Scan for the cell matching the given text and deliver its [X, Y] coordinate at center. 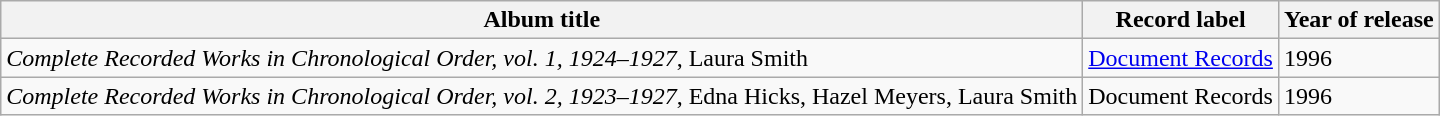
Complete Recorded Works in Chronological Order, vol. 2, 1923–1927, Edna Hicks, Hazel Meyers, Laura Smith [542, 96]
Record label [1181, 20]
Complete Recorded Works in Chronological Order, vol. 1, 1924–1927, Laura Smith [542, 58]
Album title [542, 20]
Year of release [1358, 20]
